Output the (X, Y) coordinate of the center of the cell containing the given text.  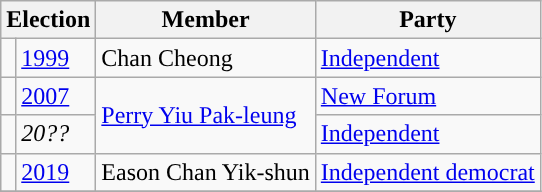
Independent democrat (428, 172)
New Forum (428, 96)
Perry Yiu Pak-leung (206, 115)
Election (48, 20)
20?? (56, 134)
Party (428, 20)
Member (206, 20)
1999 (56, 58)
Eason Chan Yik-shun (206, 172)
2007 (56, 96)
2019 (56, 172)
Chan Cheong (206, 58)
